Provide the [X, Y] coordinate of the cell's center where the given text is located.  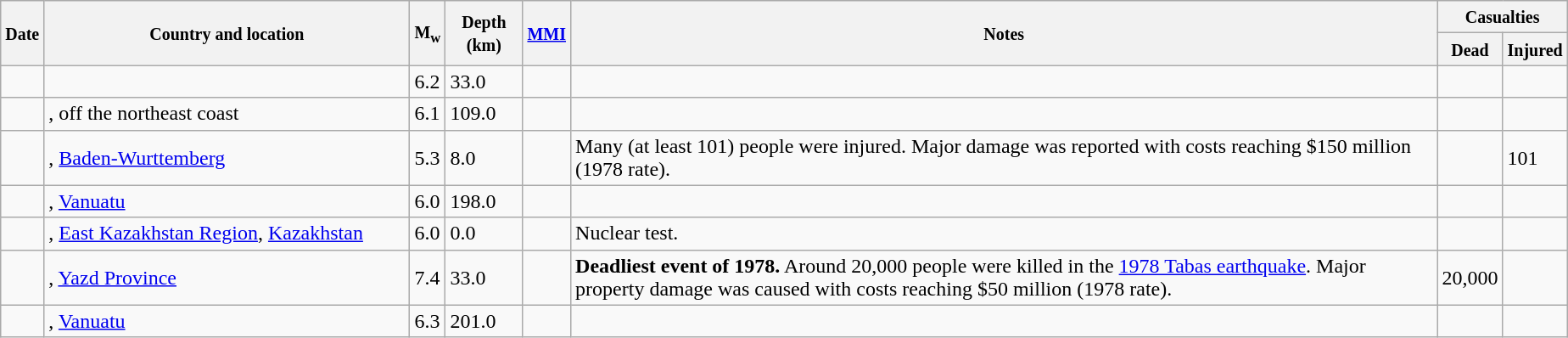
101 [1535, 158]
, Baden-Wurttemberg [227, 158]
Casualties [1502, 17]
, Yazd Province [227, 277]
Injured [1535, 49]
Many (at least 101) people were injured. Major damage was reported with costs reaching $150 million (1978 rate). [1005, 158]
109.0 [484, 114]
Nuclear test. [1005, 234]
20,000 [1470, 277]
0.0 [484, 234]
, off the northeast coast [227, 114]
Country and location [227, 33]
Depth (km) [484, 33]
5.3 [428, 158]
7.4 [428, 277]
8.0 [484, 158]
MMI [546, 33]
Notes [1005, 33]
6.3 [428, 321]
Mw [428, 33]
198.0 [484, 201]
6.2 [428, 82]
, East Kazakhstan Region, Kazakhstan [227, 234]
Date [22, 33]
6.1 [428, 114]
Dead [1470, 49]
201.0 [484, 321]
